Search for the cell housing the specified text and yield its (x, y) center coordinate. 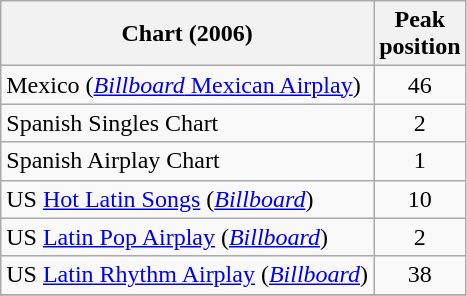
Spanish Airplay Chart (188, 161)
US Latin Rhythm Airplay (Billboard) (188, 275)
Spanish Singles Chart (188, 123)
Peakposition (420, 34)
US Hot Latin Songs (Billboard) (188, 199)
38 (420, 275)
Mexico (Billboard Mexican Airplay) (188, 85)
46 (420, 85)
Chart (2006) (188, 34)
10 (420, 199)
1 (420, 161)
US Latin Pop Airplay (Billboard) (188, 237)
